Locate the cell with the specified text and output its [x, y] center coordinate. 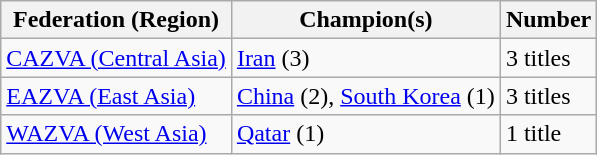
Champion(s) [366, 20]
Iran (3) [366, 58]
Federation (Region) [116, 20]
EAZVA (East Asia) [116, 96]
Number [548, 20]
WAZVA (West Asia) [116, 134]
CAZVA (Central Asia) [116, 58]
1 title [548, 134]
China (2), South Korea (1) [366, 96]
Qatar (1) [366, 134]
